Find where the given text appears and provide that cell's center as [x, y] coordinate. 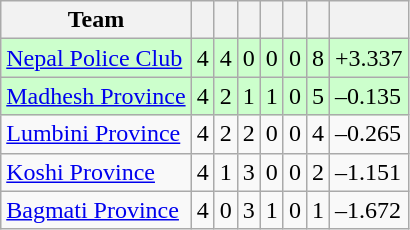
–0.135 [368, 96]
Lumbini Province [96, 134]
–0.265 [368, 134]
Nepal Police Club [96, 58]
–1.672 [368, 210]
8 [318, 58]
5 [318, 96]
Koshi Province [96, 172]
Madhesh Province [96, 96]
+3.337 [368, 58]
Team [96, 20]
–1.151 [368, 172]
Bagmati Province [96, 210]
